From the cell containing the given text, extract its center point as [x, y] coordinate. 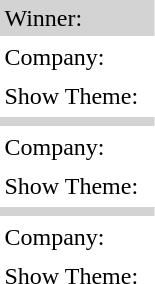
Winner: [78, 18]
